Provide the [x, y] coordinate of the cell's center where the given text is located.  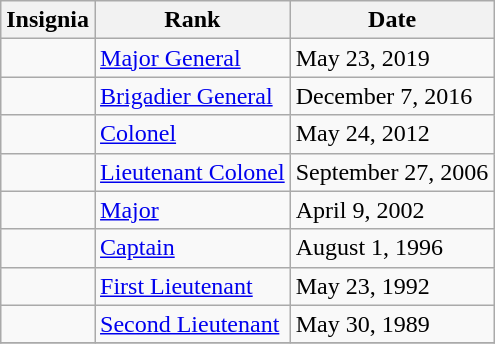
Date [392, 20]
Insignia [48, 20]
Major General [193, 58]
Major [193, 210]
May 23, 1992 [392, 286]
Brigadier General [193, 96]
Captain [193, 248]
August 1, 1996 [392, 248]
First Lieutenant [193, 286]
April 9, 2002 [392, 210]
December 7, 2016 [392, 96]
May 24, 2012 [392, 134]
Colonel [193, 134]
May 23, 2019 [392, 58]
Lieutenant Colonel [193, 172]
Second Lieutenant [193, 324]
Rank [193, 20]
May 30, 1989 [392, 324]
September 27, 2006 [392, 172]
